Determine the [X, Y] coordinate at the center of the cell enclosing the given text.  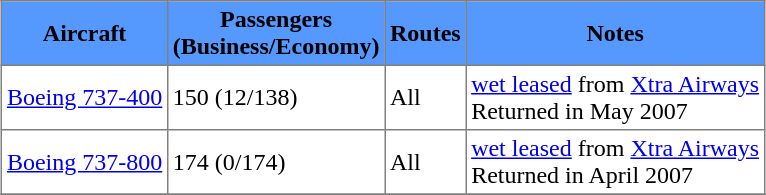
wet leased from Xtra AirwaysReturned in May 2007 [615, 97]
Notes [615, 33]
174 (0/174) [276, 162]
Boeing 737-800 [85, 162]
Routes [426, 33]
Aircraft [85, 33]
wet leased from Xtra AirwaysReturned in April 2007 [615, 162]
Boeing 737-400 [85, 97]
150 (12/138) [276, 97]
Passengers(Business/Economy) [276, 33]
